Search for the cell housing the specified text and yield its (x, y) center coordinate. 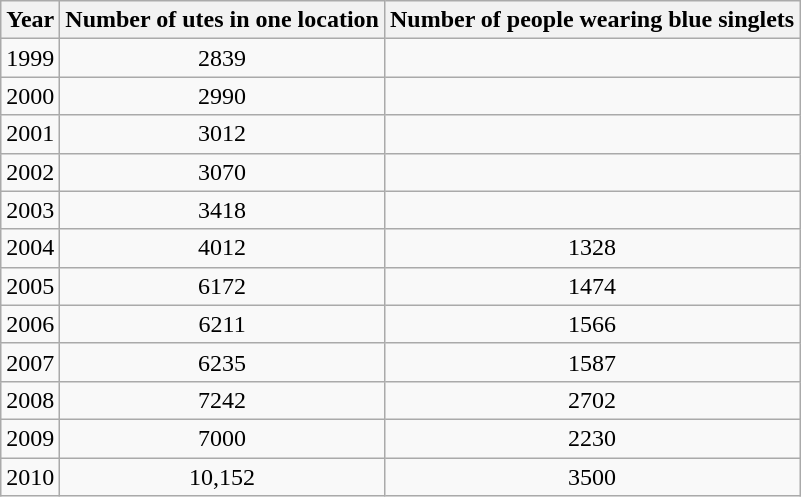
2000 (30, 96)
1474 (592, 286)
Number of people wearing blue singlets (592, 20)
10,152 (222, 477)
2702 (592, 400)
6172 (222, 286)
7242 (222, 400)
Year (30, 20)
2008 (30, 400)
2010 (30, 477)
2001 (30, 134)
7000 (222, 438)
3500 (592, 477)
3070 (222, 172)
2230 (592, 438)
2004 (30, 248)
Number of utes in one location (222, 20)
1587 (592, 362)
2003 (30, 210)
2839 (222, 58)
2990 (222, 96)
1328 (592, 248)
1566 (592, 324)
2009 (30, 438)
3012 (222, 134)
6235 (222, 362)
2006 (30, 324)
1999 (30, 58)
2002 (30, 172)
3418 (222, 210)
6211 (222, 324)
4012 (222, 248)
2007 (30, 362)
2005 (30, 286)
